Find where the given text appears and provide that cell's center as [X, Y] coordinate. 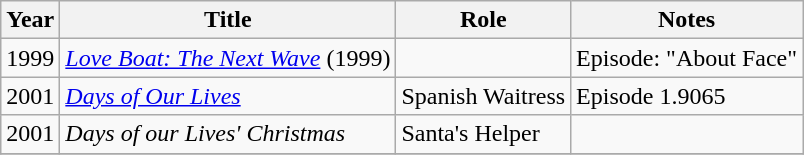
Days of our Lives' Christmas [228, 134]
Santa's Helper [484, 134]
Title [228, 20]
Love Boat: The Next Wave (1999) [228, 58]
Spanish Waitress [484, 96]
Notes [687, 20]
1999 [30, 58]
Episode 1.9065 [687, 96]
Role [484, 20]
Days of Our Lives [228, 96]
Year [30, 20]
Episode: "About Face" [687, 58]
